From the cell containing the given text, extract its center point as [x, y] coordinate. 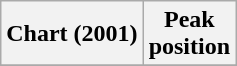
Peakposition [189, 34]
Chart (2001) [72, 34]
